For the text-containing cell, return its midpoint in (X, Y) coordinate format. 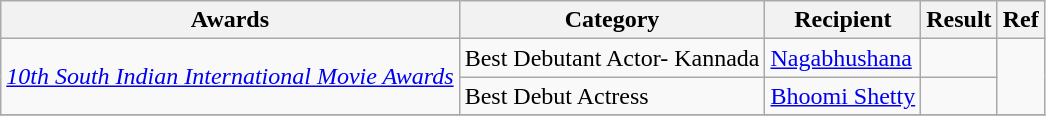
Awards (230, 20)
10th South Indian International Movie Awards (230, 77)
Bhoomi Shetty (843, 96)
Nagabhushana (843, 58)
Best Debutant Actor- Kannada (612, 58)
Ref (1020, 20)
Category (612, 20)
Result (959, 20)
Recipient (843, 20)
Best Debut Actress (612, 96)
